Pinpoint the cell where the given text exists, returning its [x, y] midpoint coordinate. 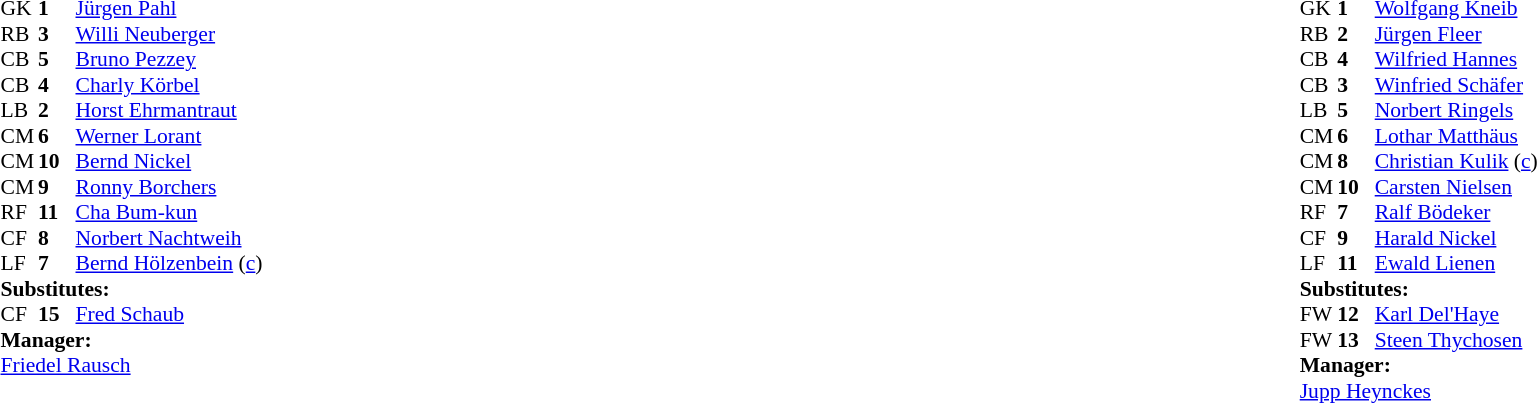
Werner Lorant [170, 136]
Willi Neuberger [170, 34]
Charly Körbel [170, 85]
Bernd Nickel [170, 161]
Substitutes: [131, 289]
Bruno Pezzey [170, 59]
Horst Ehrmantraut [170, 111]
Manager: [131, 340]
12 [1356, 315]
Bernd Hölzenbein (c) [170, 263]
Fred Schaub [170, 315]
Friedel Rausch [131, 365]
Norbert Nachtweih [170, 238]
13 [1356, 340]
Cha Bum-kun [170, 213]
15 [57, 315]
Ronny Borchers [170, 187]
